Return (x, y) of the center of cell containing provided text 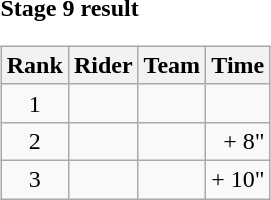
Team (172, 65)
Rank (34, 65)
1 (34, 103)
+ 10" (238, 179)
+ 8" (238, 141)
3 (34, 179)
Rider (103, 65)
2 (34, 141)
Time (238, 65)
